Output the (x, y) coordinate of the center of the cell containing the given text.  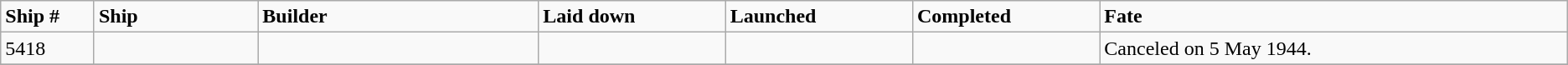
Completed (1005, 17)
Launched (819, 17)
Ship # (48, 17)
Ship (176, 17)
Laid down (632, 17)
5418 (48, 48)
Builder (399, 17)
Canceled on 5 May 1944. (1333, 48)
Fate (1333, 17)
